Return (x, y) of the center of cell containing provided text 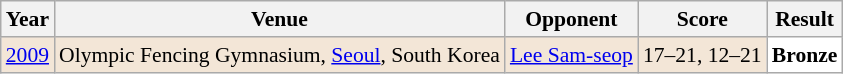
Result (805, 19)
17–21, 12–21 (702, 55)
Year (28, 19)
Venue (280, 19)
Bronze (805, 55)
2009 (28, 55)
Opponent (572, 19)
Lee Sam-seop (572, 55)
Score (702, 19)
Olympic Fencing Gymnasium, Seoul, South Korea (280, 55)
